Provide the [x, y] coordinate of the cell's center where the given text is located.  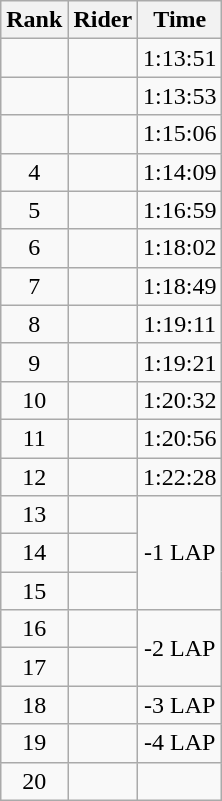
1:13:53 [180, 96]
12 [34, 477]
19 [34, 743]
18 [34, 705]
-1 LAP [180, 553]
Rank [34, 20]
6 [34, 248]
1:18:02 [180, 248]
-3 LAP [180, 705]
1:14:09 [180, 172]
15 [34, 591]
13 [34, 515]
9 [34, 362]
1:19:11 [180, 324]
7 [34, 286]
20 [34, 781]
1:16:59 [180, 210]
1:15:06 [180, 134]
-4 LAP [180, 743]
Time [180, 20]
10 [34, 400]
1:18:49 [180, 286]
16 [34, 629]
5 [34, 210]
1:13:51 [180, 58]
8 [34, 324]
1:19:21 [180, 362]
17 [34, 667]
11 [34, 438]
-2 LAP [180, 648]
1:20:56 [180, 438]
1:20:32 [180, 400]
14 [34, 553]
1:22:28 [180, 477]
4 [34, 172]
Rider [103, 20]
